Capture the cell that displays the provided text and extract its (x, y) central coordinate. 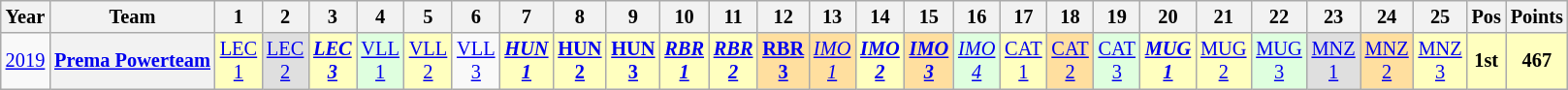
MUG3 (1278, 61)
MUG1 (1168, 61)
HUN3 (632, 61)
10 (684, 16)
IMO1 (832, 61)
21 (1224, 16)
CAT3 (1117, 61)
24 (1387, 16)
14 (880, 16)
11 (733, 16)
MNZ2 (1387, 61)
18 (1070, 16)
23 (1334, 16)
16 (976, 16)
HUN1 (526, 61)
RBR2 (733, 61)
Year (25, 16)
RBR1 (684, 61)
RBR3 (784, 61)
3 (332, 16)
2 (285, 16)
19 (1117, 16)
15 (929, 16)
6 (475, 16)
Pos (1487, 16)
7 (526, 16)
MNZ1 (1334, 61)
CAT2 (1070, 61)
IMO4 (976, 61)
Team (132, 16)
1 (239, 16)
13 (832, 16)
5 (429, 16)
9 (632, 16)
25 (1441, 16)
VLL3 (475, 61)
1st (1487, 61)
Points (1537, 16)
LEC3 (332, 61)
HUN2 (580, 61)
4 (380, 16)
Prema Powerteam (132, 61)
MUG2 (1224, 61)
467 (1537, 61)
2019 (25, 61)
12 (784, 16)
LEC1 (239, 61)
IMO3 (929, 61)
VLL1 (380, 61)
IMO2 (880, 61)
17 (1023, 16)
LEC2 (285, 61)
CAT1 (1023, 61)
22 (1278, 16)
VLL2 (429, 61)
MNZ3 (1441, 61)
8 (580, 16)
20 (1168, 16)
